Locate the cell with the specified text and output its (X, Y) center coordinate. 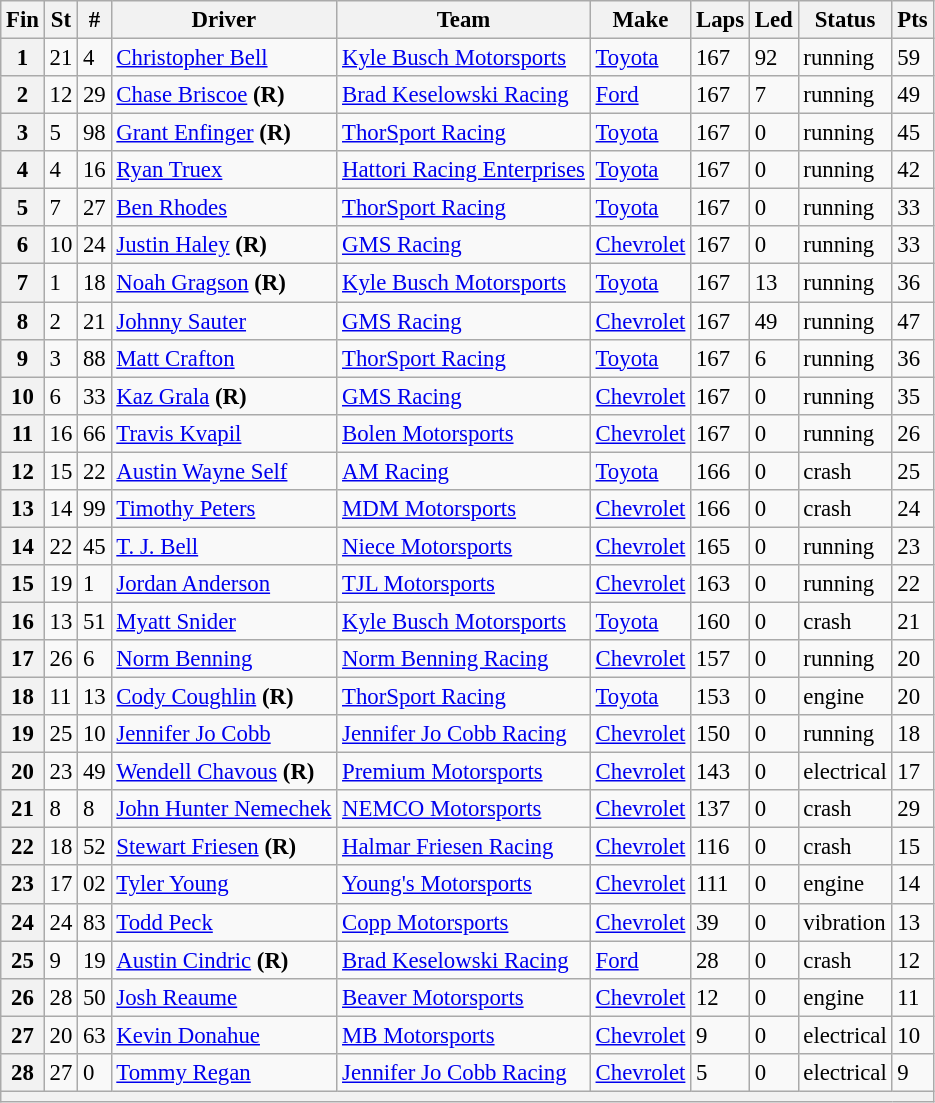
51 (94, 621)
Johnny Sauter (224, 321)
Justin Haley (R) (224, 245)
Myatt Snider (224, 621)
165 (720, 546)
02 (94, 885)
John Hunter Nemechek (224, 809)
63 (94, 1035)
Timothy Peters (224, 509)
MB Motorsports (464, 1035)
52 (94, 847)
92 (774, 58)
Copp Motorsports (464, 922)
Ryan Truex (224, 170)
Beaver Motorsports (464, 997)
Team (464, 20)
Jennifer Jo Cobb (224, 734)
# (94, 20)
47 (912, 321)
Cody Coughlin (R) (224, 697)
Todd Peck (224, 922)
153 (720, 697)
50 (94, 997)
Make (640, 20)
42 (912, 170)
vibration (845, 922)
TJL Motorsports (464, 584)
Norm Benning (224, 659)
MDM Motorsports (464, 509)
Young's Motorsports (464, 885)
Driver (224, 20)
Laps (720, 20)
Led (774, 20)
Hattori Racing Enterprises (464, 170)
160 (720, 621)
157 (720, 659)
Niece Motorsports (464, 546)
AM Racing (464, 471)
St (60, 20)
99 (94, 509)
163 (720, 584)
Tommy Regan (224, 1073)
98 (94, 133)
Christopher Bell (224, 58)
Halmar Friesen Racing (464, 847)
Jordan Anderson (224, 584)
66 (94, 433)
Travis Kvapil (224, 433)
Norm Benning Racing (464, 659)
Wendell Chavous (R) (224, 772)
T. J. Bell (224, 546)
Grant Enfinger (R) (224, 133)
Austin Cindric (R) (224, 960)
Stewart Friesen (R) (224, 847)
Tyler Young (224, 885)
Josh Reaume (224, 997)
35 (912, 396)
59 (912, 58)
Pts (912, 20)
83 (94, 922)
Ben Rhodes (224, 208)
Kevin Donahue (224, 1035)
39 (720, 922)
137 (720, 809)
Chase Briscoe (R) (224, 95)
Matt Crafton (224, 358)
Kaz Grala (R) (224, 396)
150 (720, 734)
NEMCO Motorsports (464, 809)
Noah Gragson (R) (224, 283)
Austin Wayne Self (224, 471)
Bolen Motorsports (464, 433)
88 (94, 358)
111 (720, 885)
143 (720, 772)
Premium Motorsports (464, 772)
Status (845, 20)
Fin (23, 20)
116 (720, 847)
